Pinpoint the cell where the given text exists, returning its (X, Y) midpoint coordinate. 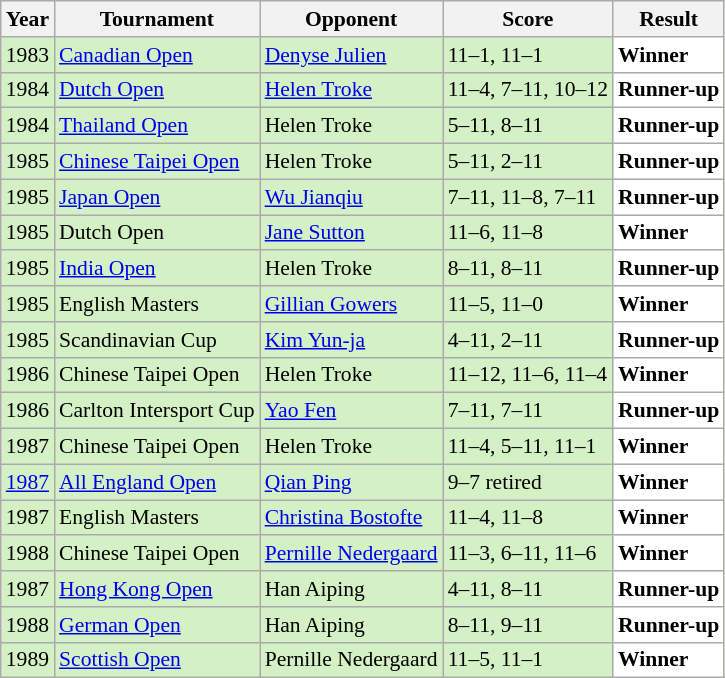
1989 (28, 660)
11–4, 5–11, 11–1 (528, 447)
German Open (157, 625)
4–11, 2–11 (528, 340)
11–1, 11–1 (528, 55)
Year (28, 19)
Yao Fen (352, 411)
India Open (157, 269)
Denyse Julien (352, 55)
11–12, 11–6, 11–4 (528, 375)
11–5, 11–0 (528, 304)
11–3, 6–11, 11–6 (528, 554)
Tournament (157, 19)
Scandinavian Cup (157, 340)
Christina Bostofte (352, 518)
Japan Open (157, 197)
Kim Yun-ja (352, 340)
7–11, 7–11 (528, 411)
4–11, 8–11 (528, 589)
11–4, 7–11, 10–12 (528, 90)
5–11, 2–11 (528, 162)
11–5, 11–1 (528, 660)
Qian Ping (352, 482)
Jane Sutton (352, 233)
Thailand Open (157, 126)
Result (668, 19)
7–11, 11–8, 7–11 (528, 197)
Carlton Intersport Cup (157, 411)
Wu Jianqiu (352, 197)
Scottish Open (157, 660)
All England Open (157, 482)
Canadian Open (157, 55)
Score (528, 19)
11–4, 11–8 (528, 518)
Opponent (352, 19)
Gillian Gowers (352, 304)
8–11, 9–11 (528, 625)
8–11, 8–11 (528, 269)
5–11, 8–11 (528, 126)
9–7 retired (528, 482)
1983 (28, 55)
11–6, 11–8 (528, 233)
Hong Kong Open (157, 589)
